Identify which cell holds the provided text, then report its (x, y) central coordinate. 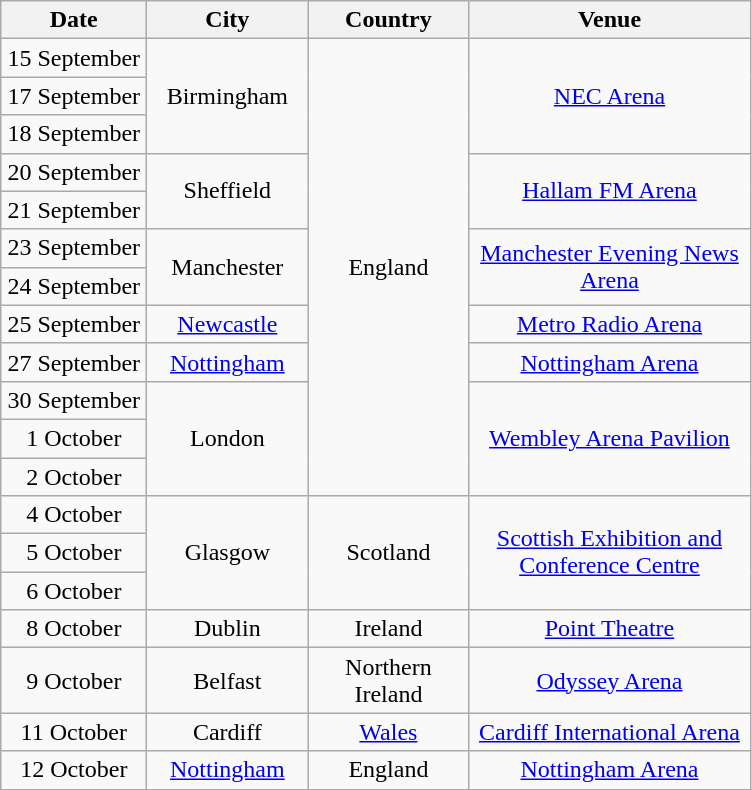
Cardiff International Arena (610, 732)
30 September (74, 400)
NEC Arena (610, 96)
25 September (74, 324)
18 September (74, 134)
24 September (74, 286)
11 October (74, 732)
2 October (74, 477)
17 September (74, 96)
23 September (74, 248)
5 October (74, 553)
London (228, 438)
Manchester (228, 267)
Hallam FM Arena (610, 191)
21 September (74, 210)
9 October (74, 680)
City (228, 20)
Northern Ireland (388, 680)
6 October (74, 591)
8 October (74, 629)
Metro Radio Arena (610, 324)
Manchester Evening News Arena (610, 267)
Newcastle (228, 324)
Wembley Arena Pavilion (610, 438)
Point Theatre (610, 629)
Wales (388, 732)
27 September (74, 362)
Glasgow (228, 553)
20 September (74, 172)
Birmingham (228, 96)
Scottish Exhibition and Conference Centre (610, 553)
Sheffield (228, 191)
Dublin (228, 629)
Cardiff (228, 732)
Country (388, 20)
Venue (610, 20)
Belfast (228, 680)
Scotland (388, 553)
12 October (74, 770)
Odyssey Arena (610, 680)
Ireland (388, 629)
15 September (74, 58)
1 October (74, 438)
Date (74, 20)
4 October (74, 515)
